Find where the given text appears and provide that cell's center as [X, Y] coordinate. 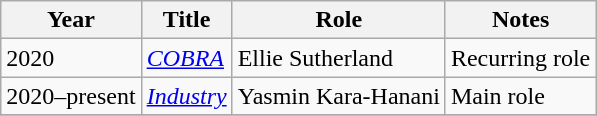
Notes [520, 20]
Yasmin Kara-Hanani [338, 96]
Ellie Sutherland [338, 58]
Title [186, 20]
Industry [186, 96]
Year [71, 20]
2020 [71, 58]
Recurring role [520, 58]
COBRA [186, 58]
Role [338, 20]
Main role [520, 96]
2020–present [71, 96]
